For the text-containing cell, return its midpoint in (x, y) coordinate format. 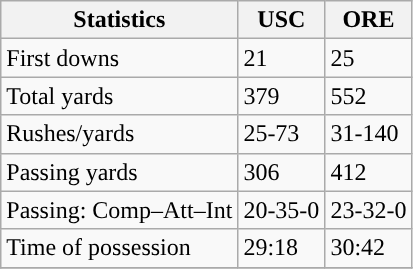
Time of possession (120, 248)
552 (368, 96)
30:42 (368, 248)
23-32-0 (368, 210)
Rushes/yards (120, 134)
31-140 (368, 134)
Passing yards (120, 172)
First downs (120, 58)
20-35-0 (282, 210)
Passing: Comp–Att–Int (120, 210)
USC (282, 20)
ORE (368, 20)
21 (282, 58)
379 (282, 96)
25 (368, 58)
Total yards (120, 96)
412 (368, 172)
Statistics (120, 20)
306 (282, 172)
25-73 (282, 134)
29:18 (282, 248)
